Find where the given text appears and provide that cell's center as (x, y) coordinate. 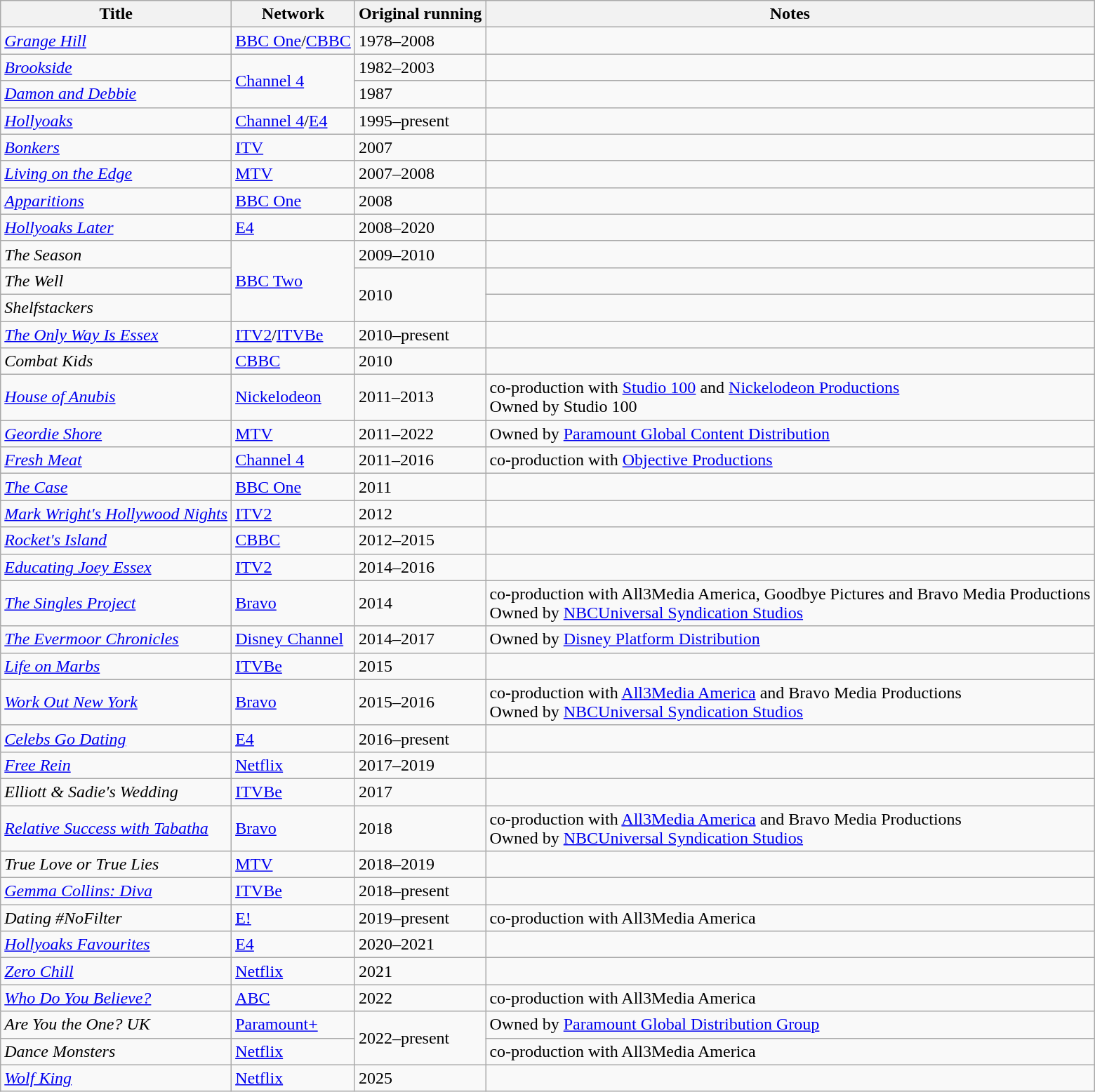
Combat Kids (117, 361)
Nickelodeon (293, 397)
2018 (420, 828)
co-production with Objective Productions (790, 460)
2014–2016 (420, 567)
Hollyoaks (117, 121)
BBC Two (293, 281)
2025 (420, 1078)
1978–2008 (420, 41)
2017 (420, 792)
The Singles Project (117, 604)
co-production with Studio 100 and Nickelodeon ProductionsOwned by Studio 100 (790, 397)
1982–2003 (420, 67)
ABC (293, 998)
Elliott & Sadie's Wedding (117, 792)
BBC One/CBBC (293, 41)
2015–2016 (420, 702)
House of Anubis (117, 397)
Title (117, 14)
1995–present (420, 121)
2016–present (420, 738)
1987 (420, 94)
Living on the Edge (117, 174)
2018–2019 (420, 865)
Who Do You Believe? (117, 998)
2008 (420, 201)
2008–2020 (420, 227)
2018–present (420, 891)
Apparitions (117, 201)
Celebs Go Dating (117, 738)
The Only Way Is Essex (117, 335)
Fresh Meat (117, 460)
ITV (293, 147)
Brookside (117, 67)
Gemma Collins: Diva (117, 891)
2011–2013 (420, 397)
True Love or True Lies (117, 865)
Original running (420, 14)
Geordie Shore (117, 434)
2007–2008 (420, 174)
E! (293, 918)
Free Rein (117, 765)
The Season (117, 254)
Educating Joey Essex (117, 567)
2011–2016 (420, 460)
Wolf King (117, 1078)
Owned by Paramount Global Distribution Group (790, 1025)
Bonkers (117, 147)
Relative Success with Tabatha (117, 828)
Work Out New York (117, 702)
The Evermoor Chronicles (117, 639)
Paramount+ (293, 1025)
Dating #NoFilter (117, 918)
2019–present (420, 918)
2007 (420, 147)
Rocket's Island (117, 540)
ITV2/ITVBe (293, 335)
2020–2021 (420, 945)
2015 (420, 666)
2014–2017 (420, 639)
Zero Chill (117, 971)
Mark Wright's Hollywood Nights (117, 514)
The Well (117, 281)
Network (293, 14)
2017–2019 (420, 765)
2012 (420, 514)
2011–2022 (420, 434)
co-production with All3Media America, Goodbye Pictures and Bravo Media ProductionsOwned by NBCUniversal Syndication Studios (790, 604)
Disney Channel (293, 639)
2010–present (420, 335)
2009–2010 (420, 254)
Channel 4/E4 (293, 121)
Owned by Paramount Global Content Distribution (790, 434)
Hollyoaks Favourites (117, 945)
Hollyoaks Later (117, 227)
2021 (420, 971)
Dance Monsters (117, 1051)
Notes (790, 14)
Damon and Debbie (117, 94)
2022–present (420, 1038)
Owned by Disney Platform Distribution (790, 639)
2011 (420, 487)
Grange Hill (117, 41)
2014 (420, 604)
Life on Marbs (117, 666)
Shelfstackers (117, 307)
2012–2015 (420, 540)
2022 (420, 998)
The Case (117, 487)
Are You the One? UK (117, 1025)
